Find where the given text appears and provide that cell's center as (x, y) coordinate. 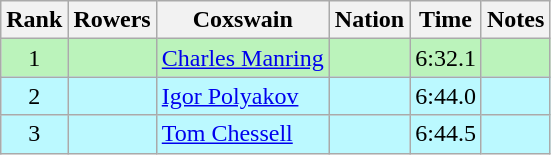
1 (34, 58)
Nation (369, 20)
6:44.5 (446, 134)
2 (34, 96)
Coxswain (242, 20)
3 (34, 134)
Time (446, 20)
Rowers (112, 20)
6:44.0 (446, 96)
Tom Chessell (242, 134)
Notes (515, 20)
Rank (34, 20)
Igor Polyakov (242, 96)
6:32.1 (446, 58)
Charles Manring (242, 58)
